Identify which cell holds the provided text, then report its (x, y) central coordinate. 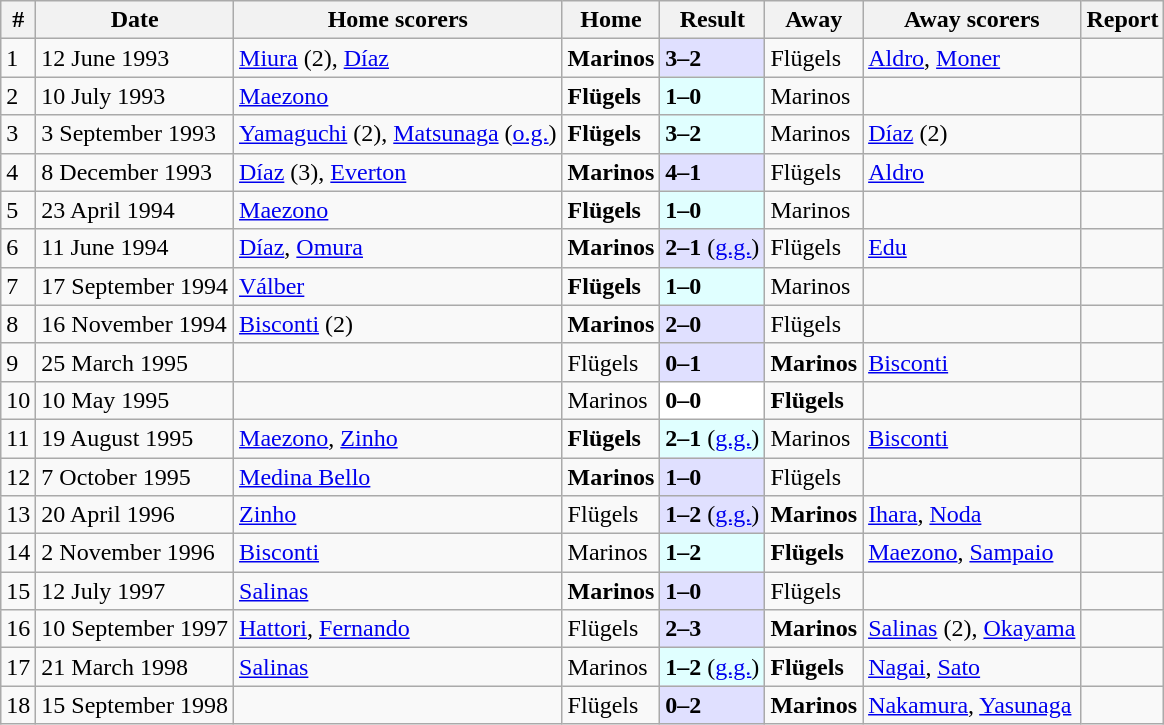
Home (611, 20)
Maezono, Sampaio (972, 553)
1 (18, 58)
25 March 1995 (135, 362)
10 July 1993 (135, 96)
13 (18, 515)
23 April 1994 (135, 210)
0–2 (712, 705)
3 September 1993 (135, 134)
9 (18, 362)
Away (814, 20)
5 (18, 210)
7 (18, 286)
Edu (972, 248)
Válber (398, 286)
Maezono, Zinho (398, 438)
Aldro (972, 172)
Bisconti (2) (398, 324)
# (18, 20)
17 (18, 667)
19 August 1995 (135, 438)
16 November 1994 (135, 324)
Díaz, Omura (398, 248)
2–0 (712, 324)
14 (18, 553)
Díaz (3), Everton (398, 172)
2 November 1996 (135, 553)
10 May 1995 (135, 400)
0–1 (712, 362)
21 March 1998 (135, 667)
11 (18, 438)
0–0 (712, 400)
11 June 1994 (135, 248)
4 (18, 172)
12 (18, 477)
1–2 (712, 553)
17 September 1994 (135, 286)
Nakamura, Yasunaga (972, 705)
Hattori, Fernando (398, 629)
8 December 1993 (135, 172)
10 (18, 400)
Salinas (2), Okayama (972, 629)
4–1 (712, 172)
7 October 1995 (135, 477)
Medina Bello (398, 477)
3 (18, 134)
18 (18, 705)
12 June 1993 (135, 58)
6 (18, 248)
2–3 (712, 629)
Home scorers (398, 20)
Ihara, Noda (972, 515)
Away scorers (972, 20)
8 (18, 324)
Díaz (2) (972, 134)
Result (712, 20)
Aldro, Moner (972, 58)
10 September 1997 (135, 629)
Miura (2), Díaz (398, 58)
12 July 1997 (135, 591)
16 (18, 629)
2 (18, 96)
20 April 1996 (135, 515)
Report (1122, 20)
Yamaguchi (2), Matsunaga (o.g.) (398, 134)
Nagai, Sato (972, 667)
15 September 1998 (135, 705)
15 (18, 591)
Zinho (398, 515)
Date (135, 20)
